Capture the cell that displays the provided text and extract its [x, y] central coordinate. 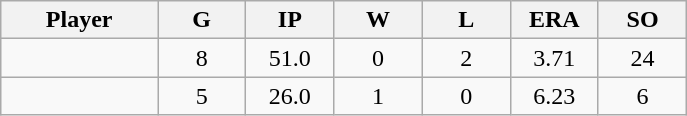
ERA [554, 20]
6 [642, 96]
L [466, 20]
5 [202, 96]
3.71 [554, 58]
6.23 [554, 96]
1 [378, 96]
G [202, 20]
Player [80, 20]
IP [290, 20]
SO [642, 20]
2 [466, 58]
51.0 [290, 58]
24 [642, 58]
W [378, 20]
26.0 [290, 96]
8 [202, 58]
